Scan for the cell matching the given text and deliver its [x, y] coordinate at center. 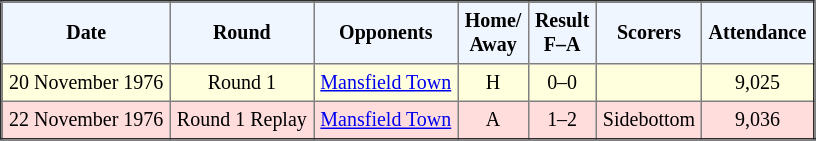
Round 1 [242, 83]
Date [86, 33]
Opponents [386, 33]
Home/Away [493, 33]
Round [242, 33]
20 November 1976 [86, 83]
22 November 1976 [86, 120]
1–2 [562, 120]
0–0 [562, 83]
Sidebottom [649, 120]
Round 1 Replay [242, 120]
9,025 [758, 83]
ResultF–A [562, 33]
Attendance [758, 33]
A [493, 120]
H [493, 83]
9,036 [758, 120]
Scorers [649, 33]
